Search for the cell housing the specified text and yield its [X, Y] center coordinate. 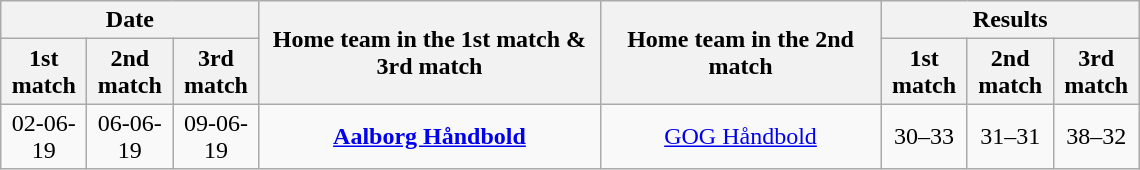
Home team in the 1st match & 3rd match [430, 52]
38–32 [1096, 136]
Results [1010, 20]
06-06-19 [130, 136]
31–31 [1010, 136]
GOG Håndbold [740, 136]
02-06-19 [44, 136]
Date [130, 20]
Aalborg Håndbold [430, 136]
30–33 [924, 136]
Home team in the 2nd match [740, 52]
09-06-19 [216, 136]
